Provide the (X, Y) coordinate of the cell's center where the given text is located.  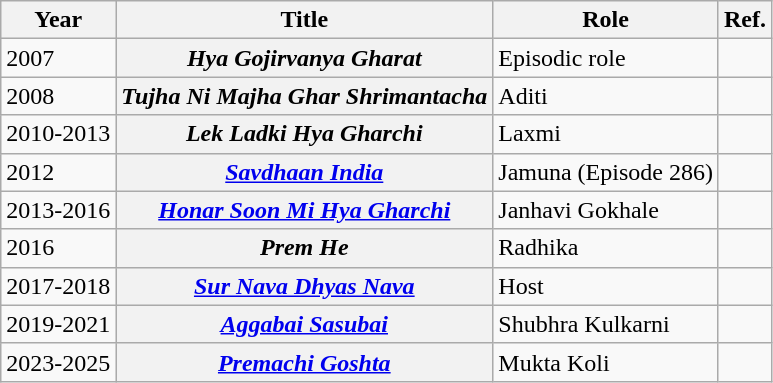
2012 (58, 172)
Jamuna (Episode 286) (606, 172)
Title (304, 20)
Premachi Goshta (304, 362)
Role (606, 20)
Episodic role (606, 58)
Radhika (606, 248)
2007 (58, 58)
2016 (58, 248)
Ref. (744, 20)
Honar Soon Mi Hya Gharchi (304, 210)
Aditi (606, 96)
Aggabai Sasubai (304, 324)
Mukta Koli (606, 362)
2013-2016 (58, 210)
2017-2018 (58, 286)
Janhavi Gokhale (606, 210)
2008 (58, 96)
Shubhra Kulkarni (606, 324)
Host (606, 286)
Laxmi (606, 134)
2019-2021 (58, 324)
Hya Gojirvanya Gharat (304, 58)
Lek Ladki Hya Gharchi (304, 134)
Prem He (304, 248)
Tujha Ni Majha Ghar Shrimantacha (304, 96)
Year (58, 20)
Sur Nava Dhyas Nava (304, 286)
Savdhaan India (304, 172)
2023-2025 (58, 362)
2010-2013 (58, 134)
